Determine the [x, y] coordinate at the center of the cell enclosing the given text.  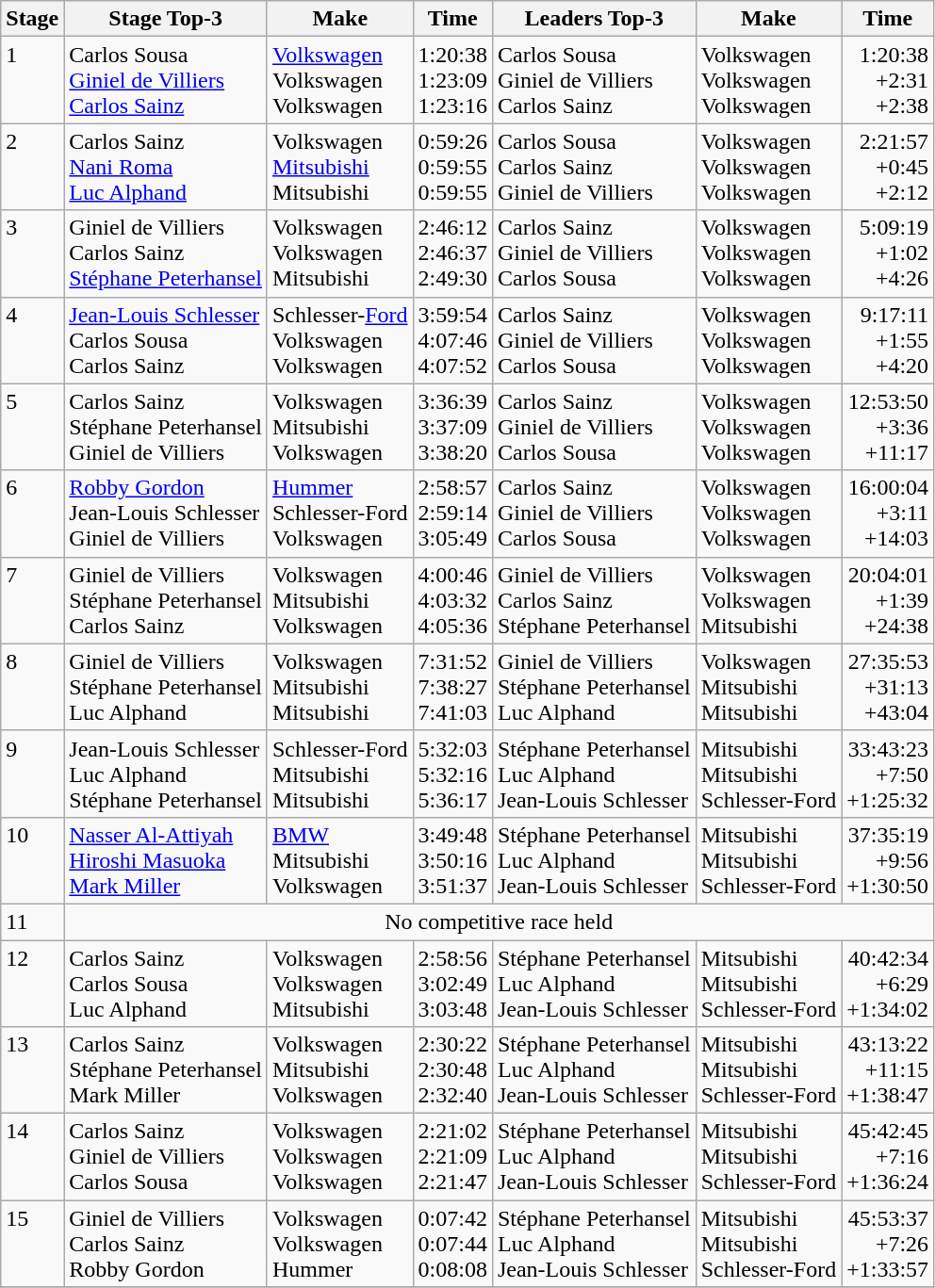
7:31:527:38:277:41:03 [452, 687]
9 [32, 774]
5 [32, 427]
Carlos Sainz Carlos Sousa Luc Alphand [166, 984]
5:09:19+1:02+4:26 [888, 253]
33:43:23+7:50+1:25:32 [888, 774]
No competitive race held [500, 921]
9:17:11+1:55+4:20 [888, 340]
Nasser Al-Attiyah Hiroshi Masuoka Mark Miller [166, 860]
Stage Top-3 [166, 19]
Giniel de Villiers Stéphane Peterhansel Carlos Sainz [166, 600]
2 [32, 167]
37:35:19+9:56+1:30:50 [888, 860]
13 [32, 1070]
45:42:45+7:16+1:36:24 [888, 1157]
5:32:035:32:165:36:17 [452, 774]
2:21:022:21:092:21:47 [452, 1157]
3:49:483:50:163:51:37 [452, 860]
2:46:122:46:372:49:30 [452, 253]
VolkswagenVolkswagenHummer [339, 1244]
Carlos Sainz Nani Roma Luc Alphand [166, 167]
43:13:22+11:15+1:38:47 [888, 1070]
0:07:420:07:440:08:08 [452, 1244]
27:35:53+31:13+43:04 [888, 687]
Giniel de Villiers Carlos Sainz Robby Gordon [166, 1244]
12:53:50+3:36+11:17 [888, 427]
4:00:464:03:324:05:36 [452, 600]
8 [32, 687]
40:42:34+6:29+1:34:02 [888, 984]
12 [32, 984]
15 [32, 1244]
1:20:38 +2:31 +2:38 [888, 80]
7 [32, 600]
6 [32, 514]
45:53:37+7:26+1:33:57 [888, 1244]
Carlos Sainz Stéphane Peterhansel Giniel de Villiers [166, 427]
Carlos Sainz Stéphane Peterhansel Mark Miller [166, 1070]
3:36:393:37:093:38:20 [452, 427]
Stage [32, 19]
4 [32, 340]
3 [32, 253]
Schlesser-FordMitsubishiMitsubishi [339, 774]
10 [32, 860]
Leaders Top-3 [594, 19]
2:30:222:30:482:32:40 [452, 1070]
20:04:01+1:39+24:38 [888, 600]
Carlos Sousa Carlos Sainz Giniel de Villiers [594, 167]
2:58:563:02:493:03:48 [452, 984]
14 [32, 1157]
Jean-Louis Schlesser Carlos Sousa Carlos Sainz [166, 340]
Schlesser-FordVolkswagenVolkswagen [339, 340]
0:59:260:59:550:59:55 [452, 167]
16:00:04+3:11+14:03 [888, 514]
BMWMitsubishiVolkswagen [339, 860]
2:58:572:59:143:05:49 [452, 514]
Robby Gordon Jean-Louis Schlesser Giniel de Villiers [166, 514]
11 [32, 921]
1 [32, 80]
HummerSchlesser-FordVolkswagen [339, 514]
1:20:381:23:091:23:16 [452, 80]
Jean-Louis Schlesser Luc Alphand Stéphane Peterhansel [166, 774]
2:21:57+0:45+2:12 [888, 167]
3:59:544:07:464:07:52 [452, 340]
